Detect which cell encompasses the target text, then output its (X, Y) center coordinate. 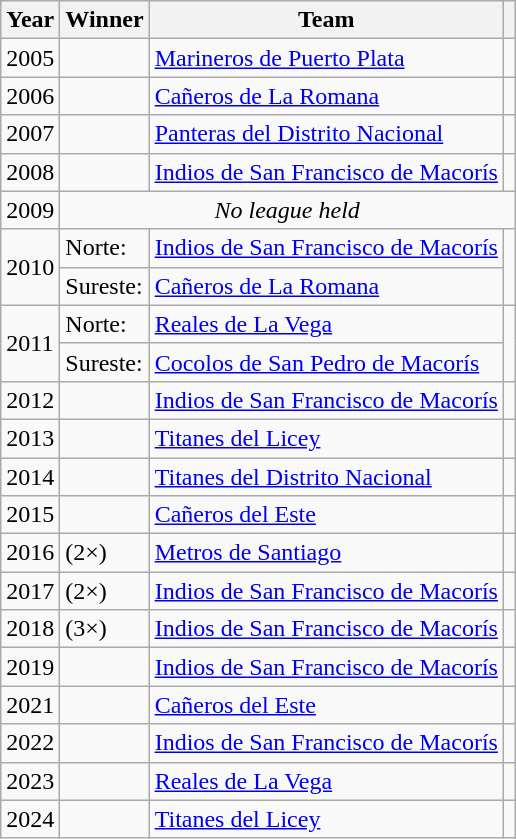
2019 (30, 667)
2008 (30, 172)
2017 (30, 591)
2005 (30, 58)
2007 (30, 134)
2015 (30, 515)
Titanes del Distrito Nacional (326, 477)
Team (326, 20)
(3×) (104, 629)
2006 (30, 96)
2018 (30, 629)
Panteras del Distrito Nacional (326, 134)
2022 (30, 743)
No league held (288, 210)
2023 (30, 781)
Metros de Santiago (326, 553)
2010 (30, 267)
2021 (30, 705)
2014 (30, 477)
Year (30, 20)
2011 (30, 343)
2009 (30, 210)
Winner (104, 20)
2024 (30, 819)
2016 (30, 553)
2012 (30, 400)
Cocolos de San Pedro de Macorís (326, 362)
2013 (30, 438)
Marineros de Puerto Plata (326, 58)
